Determine the (x, y) coordinate at the center of the cell enclosing the given text.  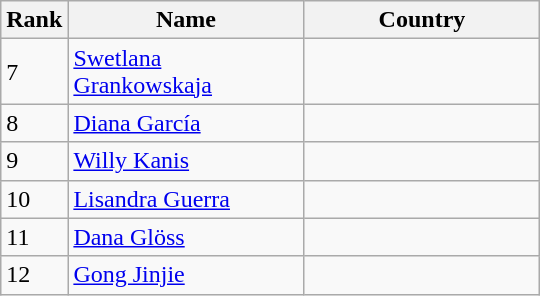
Country (422, 20)
7 (34, 72)
Willy Kanis (186, 161)
Diana García (186, 123)
9 (34, 161)
Dana Glöss (186, 237)
Swetlana Grankowskaja (186, 72)
11 (34, 237)
Rank (34, 20)
Name (186, 20)
Lisandra Guerra (186, 199)
8 (34, 123)
Gong Jinjie (186, 275)
12 (34, 275)
10 (34, 199)
